Return [X, Y] of the center of cell containing provided text 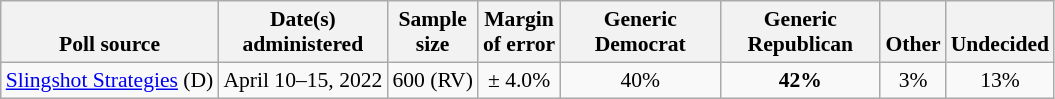
Slingshot Strategies (D) [110, 80]
GenericDemocrat [640, 32]
Undecided [1000, 32]
13% [1000, 80]
3% [912, 80]
42% [800, 80]
600 (RV) [432, 80]
Poll source [110, 32]
Marginof error [519, 32]
April 10–15, 2022 [302, 80]
± 4.0% [519, 80]
Samplesize [432, 32]
40% [640, 80]
Other [912, 32]
GenericRepublican [800, 32]
Date(s)administered [302, 32]
